Identify which cell holds the provided text, then report its (X, Y) central coordinate. 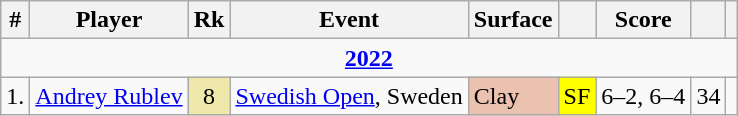
Rk (209, 20)
Player (109, 20)
34 (708, 96)
Surface (513, 20)
1. (16, 96)
Andrey Rublev (109, 96)
# (16, 20)
SF (577, 96)
Score (644, 20)
Swedish Open, Sweden (349, 96)
2022 (369, 58)
6–2, 6–4 (644, 96)
Event (349, 20)
Clay (513, 96)
8 (209, 96)
